Capture the cell that displays the provided text and extract its (X, Y) central coordinate. 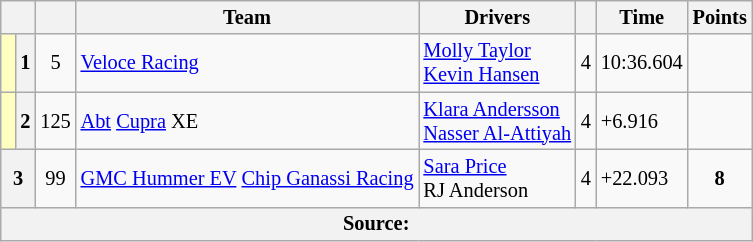
99 (55, 178)
8 (720, 178)
1 (26, 63)
Veloce Racing (248, 63)
Sara Price RJ Anderson (496, 178)
Molly Taylor Kevin Hansen (496, 63)
+6.916 (642, 121)
Drivers (496, 17)
2 (26, 121)
Source: (376, 224)
+22.093 (642, 178)
5 (55, 63)
GMC Hummer EV Chip Ganassi Racing (248, 178)
125 (55, 121)
Klara Andersson Nasser Al-Attiyah (496, 121)
Points (720, 17)
Abt Cupra XE (248, 121)
3 (18, 178)
Team (248, 17)
Time (642, 17)
10:36.604 (642, 63)
